Determine the [X, Y] coordinate at the center of the cell enclosing the given text.  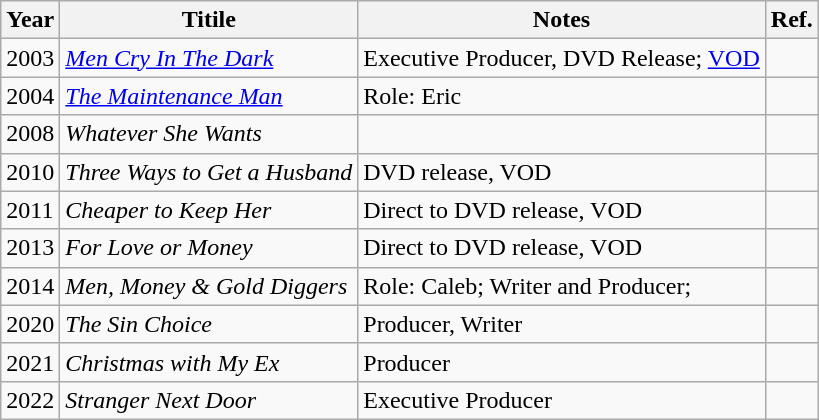
Ref. [792, 20]
Christmas with My Ex [209, 362]
Cheaper to Keep Her [209, 210]
Executive Producer, DVD Release; VOD [562, 58]
Whatever She Wants [209, 134]
Three Ways to Get a Husband [209, 172]
DVD release, VOD [562, 172]
2011 [30, 210]
2003 [30, 58]
2014 [30, 286]
2021 [30, 362]
Men, Money & Gold Diggers [209, 286]
2013 [30, 248]
Titile [209, 20]
Year [30, 20]
2010 [30, 172]
Stranger Next Door [209, 400]
Producer, Writer [562, 324]
2022 [30, 400]
Producer [562, 362]
Role: Caleb; Writer and Producer; [562, 286]
The Maintenance Man [209, 96]
Men Cry In The Dark [209, 58]
2004 [30, 96]
For Love or Money [209, 248]
2008 [30, 134]
Executive Producer [562, 400]
Notes [562, 20]
The Sin Choice [209, 324]
Role: Eric [562, 96]
2020 [30, 324]
